Search for the cell housing the specified text and yield its [x, y] center coordinate. 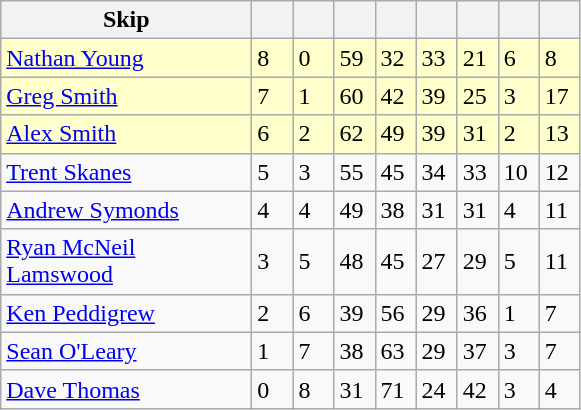
17 [560, 96]
34 [436, 172]
Dave Thomas [126, 389]
48 [354, 262]
63 [396, 351]
Greg Smith [126, 96]
Ryan McNeil Lamswood [126, 262]
24 [436, 389]
21 [478, 58]
36 [478, 313]
55 [354, 172]
59 [354, 58]
12 [560, 172]
27 [436, 262]
Trent Skanes [126, 172]
60 [354, 96]
71 [396, 389]
25 [478, 96]
Alex Smith [126, 134]
Skip [126, 20]
37 [478, 351]
Andrew Symonds [126, 210]
13 [560, 134]
Nathan Young [126, 58]
Ken Peddigrew [126, 313]
32 [396, 58]
Sean O'Leary [126, 351]
62 [354, 134]
56 [396, 313]
10 [518, 172]
